Locate the cell with the specified text and output its [X, Y] center coordinate. 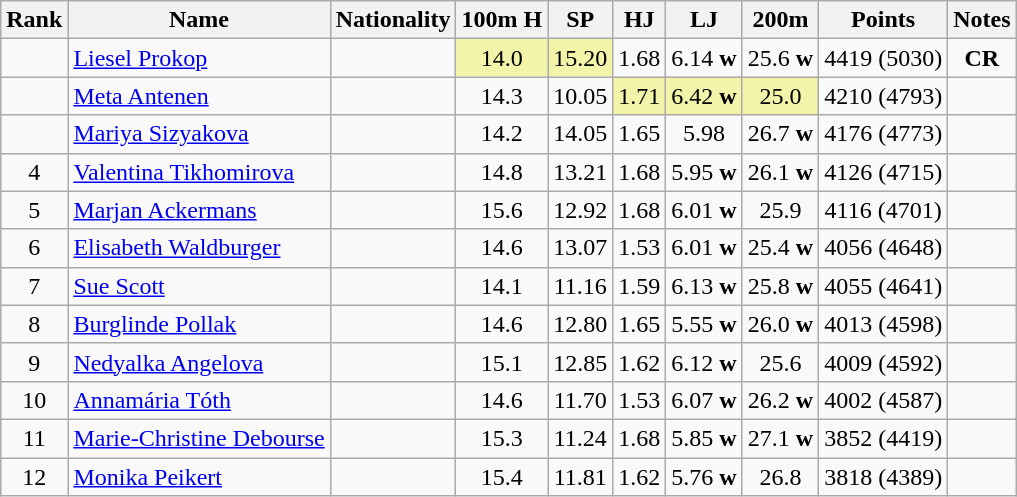
7 [34, 286]
25.4 w [780, 248]
25.6 [780, 362]
Liesel Prokop [199, 58]
11.70 [580, 400]
11.81 [580, 477]
4009 (4592) [884, 362]
Nedyalka Angelova [199, 362]
6.14 w [704, 58]
Points [884, 20]
6.42 w [704, 96]
9 [34, 362]
Valentina Tikhomirova [199, 172]
3852 (4419) [884, 438]
100m H [502, 20]
11.24 [580, 438]
10.05 [580, 96]
25.8 w [780, 286]
14.1 [502, 286]
5.95 w [704, 172]
12.85 [580, 362]
Marie-Christine Debourse [199, 438]
15.20 [580, 58]
Marjan Ackermans [199, 210]
14.3 [502, 96]
Sue Scott [199, 286]
4013 (4598) [884, 324]
26.0 w [780, 324]
4002 (4587) [884, 400]
Elisabeth Waldburger [199, 248]
200m [780, 20]
6.12 w [704, 362]
15.6 [502, 210]
6.07 w [704, 400]
Monika Peikert [199, 477]
14.2 [502, 134]
6.13 w [704, 286]
14.05 [580, 134]
26.2 w [780, 400]
14.0 [502, 58]
25.0 [780, 96]
12 [34, 477]
1.71 [640, 96]
26.7 w [780, 134]
Annamária Tóth [199, 400]
6 [34, 248]
4056 (4648) [884, 248]
5.76 w [704, 477]
15.3 [502, 438]
26.1 w [780, 172]
Nationality [393, 20]
4210 (4793) [884, 96]
Mariya Sizyakova [199, 134]
4126 (4715) [884, 172]
4116 (4701) [884, 210]
10 [34, 400]
5 [34, 210]
12.92 [580, 210]
Meta Antenen [199, 96]
4419 (5030) [884, 58]
5.98 [704, 134]
12.80 [580, 324]
5.85 w [704, 438]
4 [34, 172]
LJ [704, 20]
27.1 w [780, 438]
Notes [982, 20]
26.8 [780, 477]
25.9 [780, 210]
1.59 [640, 286]
15.4 [502, 477]
13.21 [580, 172]
25.6 w [780, 58]
Rank [34, 20]
11 [34, 438]
Burglinde Pollak [199, 324]
CR [982, 58]
Name [199, 20]
5.55 w [704, 324]
15.1 [502, 362]
4055 (4641) [884, 286]
13.07 [580, 248]
11.16 [580, 286]
14.8 [502, 172]
3818 (4389) [884, 477]
8 [34, 324]
4176 (4773) [884, 134]
HJ [640, 20]
SP [580, 20]
